Identify which cell holds the provided text, then report its [x, y] central coordinate. 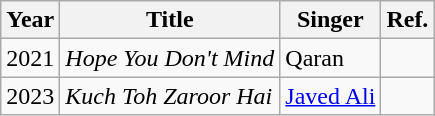
Title [170, 20]
Qaran [330, 58]
2023 [30, 96]
Ref. [408, 20]
Kuch Toh Zaroor Hai [170, 96]
Year [30, 20]
Hope You Don't Mind [170, 58]
2021 [30, 58]
Javed Ali [330, 96]
Singer [330, 20]
